Provide the [x, y] coordinate of the cell's center where the given text is located.  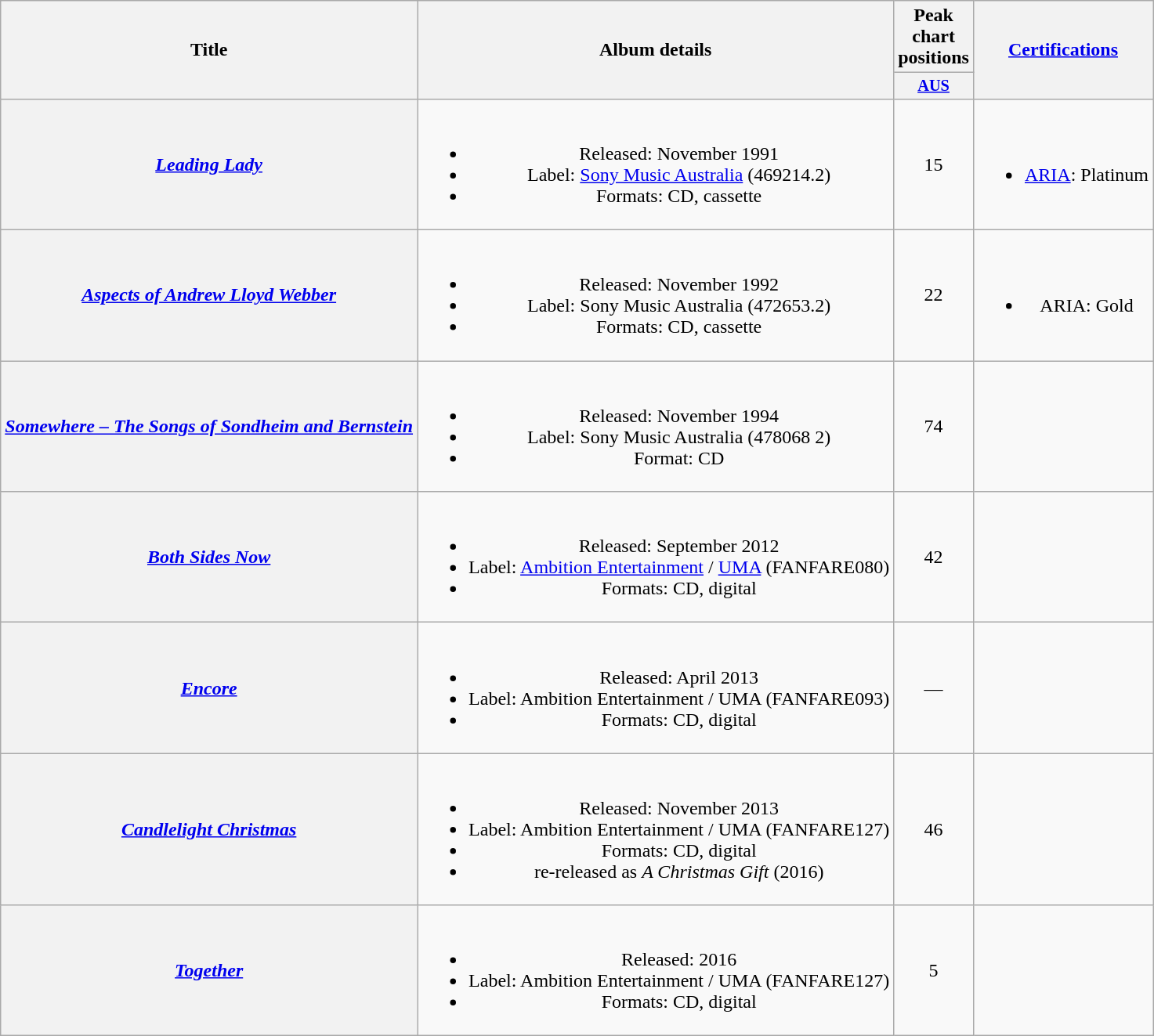
46 [934, 829]
Released: April 2013Label: Ambition Entertainment / UMA (FANFARE093)Formats: CD, digital [656, 688]
74 [934, 426]
Candlelight Christmas [209, 829]
15 [934, 164]
Released: November 1994Label: Sony Music Australia (478068 2)Format: CD [656, 426]
Encore [209, 688]
Certifications [1062, 50]
22 [934, 296]
Somewhere – The Songs of Sondheim and Bernstein [209, 426]
Released: 2016Label: Ambition Entertainment / UMA (FANFARE127)Formats: CD, digital [656, 971]
Together [209, 971]
Both Sides Now [209, 558]
ARIA: Platinum [1062, 164]
Album details [656, 50]
Released: November 1992Label: Sony Music Australia (472653.2)Formats: CD, cassette [656, 296]
Released: September 2012Label: Ambition Entertainment / UMA (FANFARE080)Formats: CD, digital [656, 558]
— [934, 688]
Released: November 2013Label: Ambition Entertainment / UMA (FANFARE127)Formats: CD, digitalre-released as A Christmas Gift (2016) [656, 829]
Aspects of Andrew Lloyd Webber [209, 296]
AUS [934, 86]
ARIA: Gold [1062, 296]
Leading Lady [209, 164]
42 [934, 558]
5 [934, 971]
Title [209, 50]
Peak chart positions [934, 37]
Released: November 1991Label: Sony Music Australia (469214.2)Formats: CD, cassette [656, 164]
